Search for the cell housing the specified text and yield its [x, y] center coordinate. 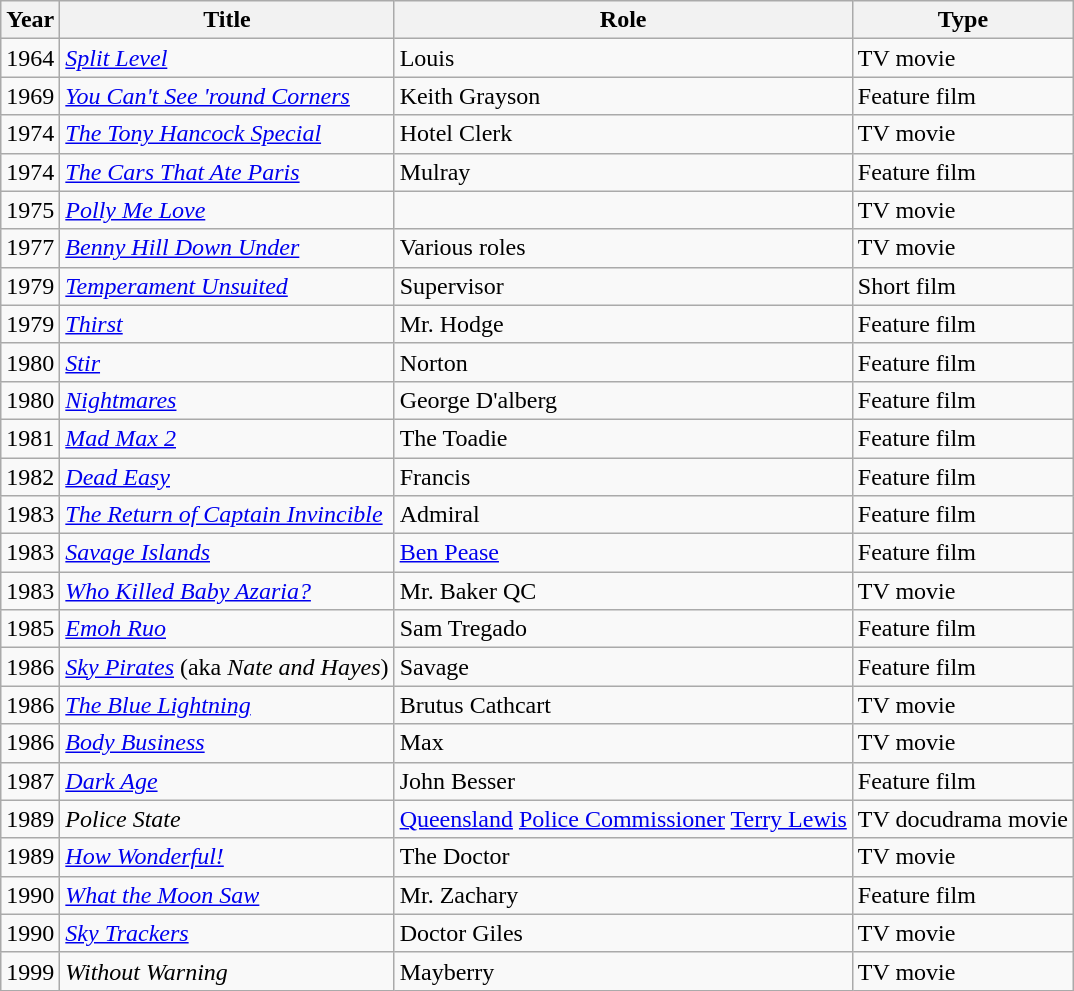
1969 [30, 96]
Supervisor [623, 286]
1985 [30, 629]
Mr. Zachary [623, 895]
How Wonderful! [227, 857]
Who Killed Baby Azaria? [227, 591]
Role [623, 20]
Stir [227, 362]
1981 [30, 438]
Thirst [227, 324]
Mulray [623, 172]
What the Moon Saw [227, 895]
1977 [30, 248]
Police State [227, 819]
Mr. Baker QC [623, 591]
Norton [623, 362]
Nightmares [227, 400]
Short film [962, 286]
Mr. Hodge [623, 324]
TV docudrama movie [962, 819]
1999 [30, 971]
John Besser [623, 781]
The Toadie [623, 438]
Benny Hill Down Under [227, 248]
1987 [30, 781]
Max [623, 743]
The Tony Hancock Special [227, 134]
Various roles [623, 248]
Year [30, 20]
Polly Me Love [227, 210]
Without Warning [227, 971]
Savage Islands [227, 553]
Brutus Cathcart [623, 705]
1975 [30, 210]
Queensland Police Commissioner Terry Lewis [623, 819]
Francis [623, 477]
Ben Pease [623, 553]
You Can't See 'round Corners [227, 96]
Mad Max 2 [227, 438]
Hotel Clerk [623, 134]
Dark Age [227, 781]
Title [227, 20]
Keith Grayson [623, 96]
Sky Pirates (aka Nate and Hayes) [227, 667]
Body Business [227, 743]
The Blue Lightning [227, 705]
The Doctor [623, 857]
Sky Trackers [227, 933]
Emoh Ruo [227, 629]
Louis [623, 58]
George D'alberg [623, 400]
Doctor Giles [623, 933]
Temperament Unsuited [227, 286]
Admiral [623, 515]
Savage [623, 667]
The Cars That Ate Paris [227, 172]
Sam Tregado [623, 629]
Mayberry [623, 971]
1982 [30, 477]
The Return of Captain Invincible [227, 515]
Type [962, 20]
Dead Easy [227, 477]
1964 [30, 58]
Split Level [227, 58]
